For the text-containing cell, return its midpoint in [X, Y] coordinate format. 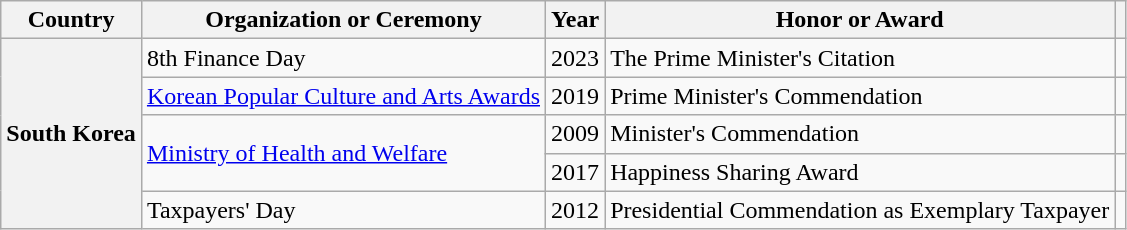
South Korea [72, 134]
Ministry of Health and Welfare [343, 153]
The Prime Minister's Citation [860, 58]
Presidential Commendation as Exemplary Taxpayer [860, 210]
2023 [576, 58]
8th Finance Day [343, 58]
2017 [576, 172]
Happiness Sharing Award [860, 172]
Country [72, 20]
Taxpayers' Day [343, 210]
Honor or Award [860, 20]
Korean Popular Culture and Arts Awards [343, 96]
Organization or Ceremony [343, 20]
2019 [576, 96]
Minister's Commendation [860, 134]
2012 [576, 210]
2009 [576, 134]
Prime Minister's Commendation [860, 96]
Year [576, 20]
